Capture the cell that displays the provided text and extract its [x, y] central coordinate. 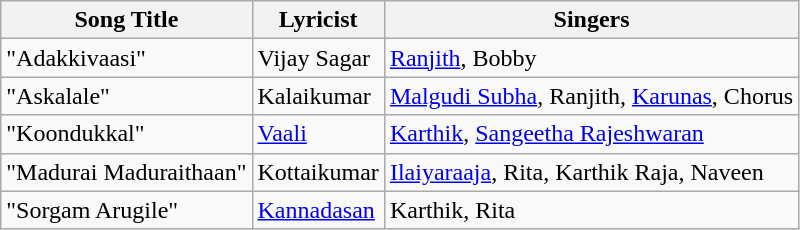
Kannadasan [318, 210]
"Adakkivaasi" [126, 58]
"Askalale" [126, 96]
Vijay Sagar [318, 58]
Malgudi Subha, Ranjith, Karunas, Chorus [591, 96]
Lyricist [318, 20]
Karthik, Rita [591, 210]
"Madurai Maduraithaan" [126, 172]
"Koondukkal" [126, 134]
Kottaikumar [318, 172]
Kalaikumar [318, 96]
Ranjith, Bobby [591, 58]
Vaali [318, 134]
"Sorgam Arugile" [126, 210]
Singers [591, 20]
Song Title [126, 20]
Karthik, Sangeetha Rajeshwaran [591, 134]
Ilaiyaraaja, Rita, Karthik Raja, Naveen [591, 172]
